Capture the cell that displays the provided text and extract its (X, Y) central coordinate. 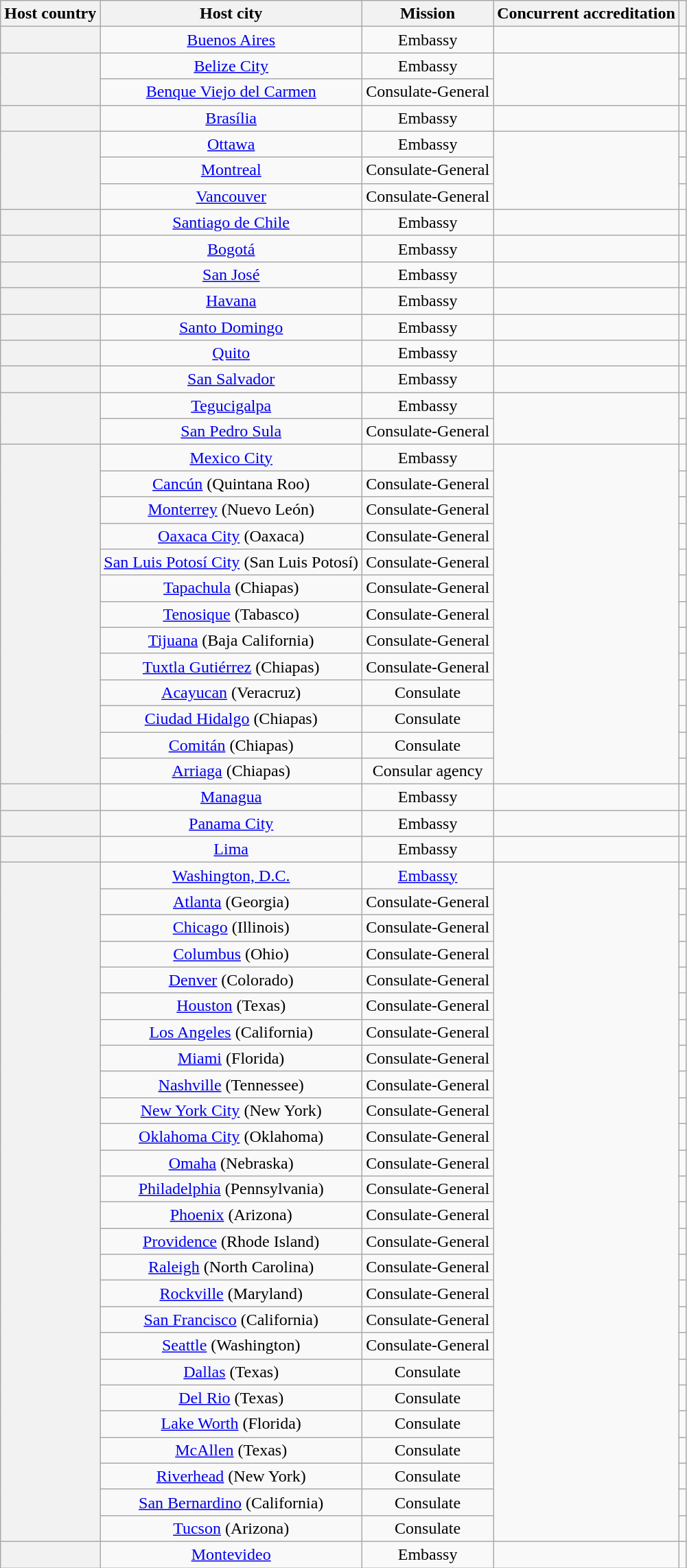
Acayucan (Veracruz) (231, 692)
San Francisco (California) (231, 1320)
Providence (Rhode Island) (231, 1241)
Ottawa (231, 144)
Atlanta (Georgia) (231, 902)
Monterrey (Nuevo León) (231, 510)
Consular agency (428, 771)
Riverhead (New York) (231, 1476)
Brasília (231, 118)
Chicago (Illinois) (231, 928)
San Pedro Sula (231, 432)
New York City (New York) (231, 1110)
Montreal (231, 170)
Host city (231, 14)
Bogotá (231, 248)
Lima (231, 850)
Concurrent accreditation (586, 14)
Tuxtla Gutiérrez (Chiapas) (231, 666)
Cancún (Quintana Roo) (231, 484)
Tucson (Arizona) (231, 1528)
Del Rio (Texas) (231, 1398)
Comitán (Chiapas) (231, 745)
Arriaga (Chiapas) (231, 771)
Dallas (Texas) (231, 1372)
Managua (231, 797)
Buenos Aires (231, 40)
Denver (Colorado) (231, 980)
Mission (428, 14)
Philadelphia (Pennsylvania) (231, 1189)
Phoenix (Arizona) (231, 1215)
Omaha (Nebraska) (231, 1163)
Vancouver (231, 196)
Nashville (Tennessee) (231, 1084)
Tegucigalpa (231, 406)
Host country (51, 14)
San José (231, 274)
Mexico City (231, 458)
Los Angeles (California) (231, 1032)
Columbus (Ohio) (231, 954)
Ciudad Hidalgo (Chiapas) (231, 718)
Oklahoma City (Oklahoma) (231, 1136)
Santo Domingo (231, 327)
McAllen (Texas) (231, 1450)
San Luis Potosí City (San Luis Potosí) (231, 562)
Panama City (231, 823)
Rockville (Maryland) (231, 1294)
Tenosique (Tabasco) (231, 614)
Houston (Texas) (231, 1006)
Raleigh (North Carolina) (231, 1267)
Santiago de Chile (231, 222)
Benque Viejo del Carmen (231, 92)
Montevideo (231, 1554)
Miami (Florida) (231, 1058)
Tijuana (Baja California) (231, 640)
Tapachula (Chiapas) (231, 588)
Washington, D.C. (231, 876)
Lake Worth (Florida) (231, 1424)
San Salvador (231, 379)
Havana (231, 301)
San Bernardino (California) (231, 1502)
Belize City (231, 66)
Oaxaca City (Oaxaca) (231, 536)
Seattle (Washington) (231, 1346)
Quito (231, 353)
